For the text-containing cell, return its midpoint in (X, Y) coordinate format. 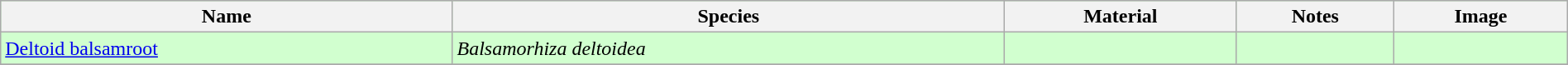
Species (729, 17)
Material (1121, 17)
Deltoid balsamroot (227, 48)
Name (227, 17)
Balsamorhiza deltoidea (729, 48)
Notes (1315, 17)
Image (1481, 17)
